From the cell containing the given text, extract its center point as (x, y) coordinate. 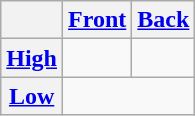
Back (164, 20)
High (32, 58)
Front (98, 20)
Low (32, 96)
